Return (X, Y) of the center of cell containing provided text 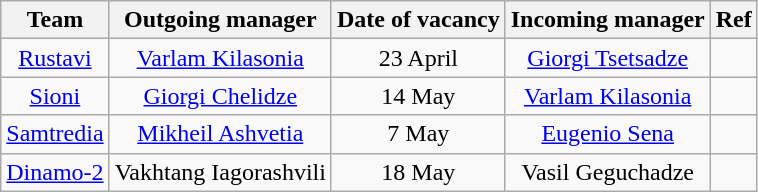
Incoming manager (608, 20)
Samtredia (55, 134)
Outgoing manager (220, 20)
Dinamo-2 (55, 172)
18 May (418, 172)
Eugenio Sena (608, 134)
23 April (418, 58)
Sioni (55, 96)
Giorgi Chelidze (220, 96)
Vakhtang Iagorashvili (220, 172)
14 May (418, 96)
Ref (734, 20)
7 May (418, 134)
Mikheil Ashvetia (220, 134)
Date of vacancy (418, 20)
Giorgi Tsetsadze (608, 58)
Team (55, 20)
Vasil Geguchadze (608, 172)
Rustavi (55, 58)
